Return the (x, y) coordinate for the center point of the cell that contains the specified text.  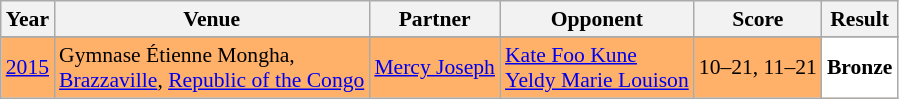
Bronze (860, 68)
10–21, 11–21 (758, 68)
Kate Foo Kune Yeldy Marie Louison (597, 68)
Opponent (597, 19)
2015 (28, 68)
Score (758, 19)
Venue (212, 19)
Partner (434, 19)
Result (860, 19)
Year (28, 19)
Gymnase Étienne Mongha,Brazzaville, Republic of the Congo (212, 68)
Mercy Joseph (434, 68)
